Search for the cell housing the specified text and yield its (x, y) center coordinate. 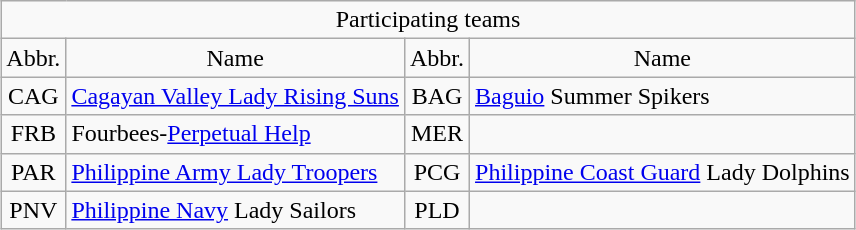
Philippine Army Lady Troopers (236, 172)
MER (436, 134)
PLD (436, 210)
Philippine Navy Lady Sailors (236, 210)
PCG (436, 172)
PNV (34, 210)
Fourbees-Perpetual Help (236, 134)
Cagayan Valley Lady Rising Suns (236, 96)
Baguio Summer Spikers (663, 96)
Participating teams (428, 20)
PAR (34, 172)
BAG (436, 96)
Philippine Coast Guard Lady Dolphins (663, 172)
FRB (34, 134)
CAG (34, 96)
